Scan for the cell matching the given text and deliver its [x, y] coordinate at center. 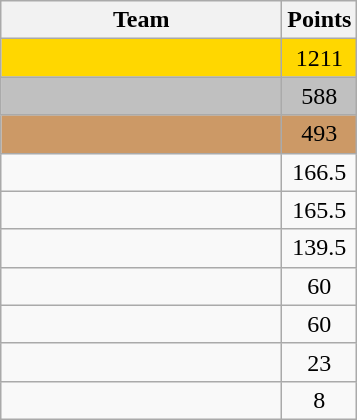
493 [320, 134]
166.5 [320, 172]
1211 [320, 58]
139.5 [320, 248]
23 [320, 362]
165.5 [320, 210]
Points [320, 20]
8 [320, 400]
588 [320, 96]
Team [142, 20]
